For the text-containing cell, return its midpoint in (X, Y) coordinate format. 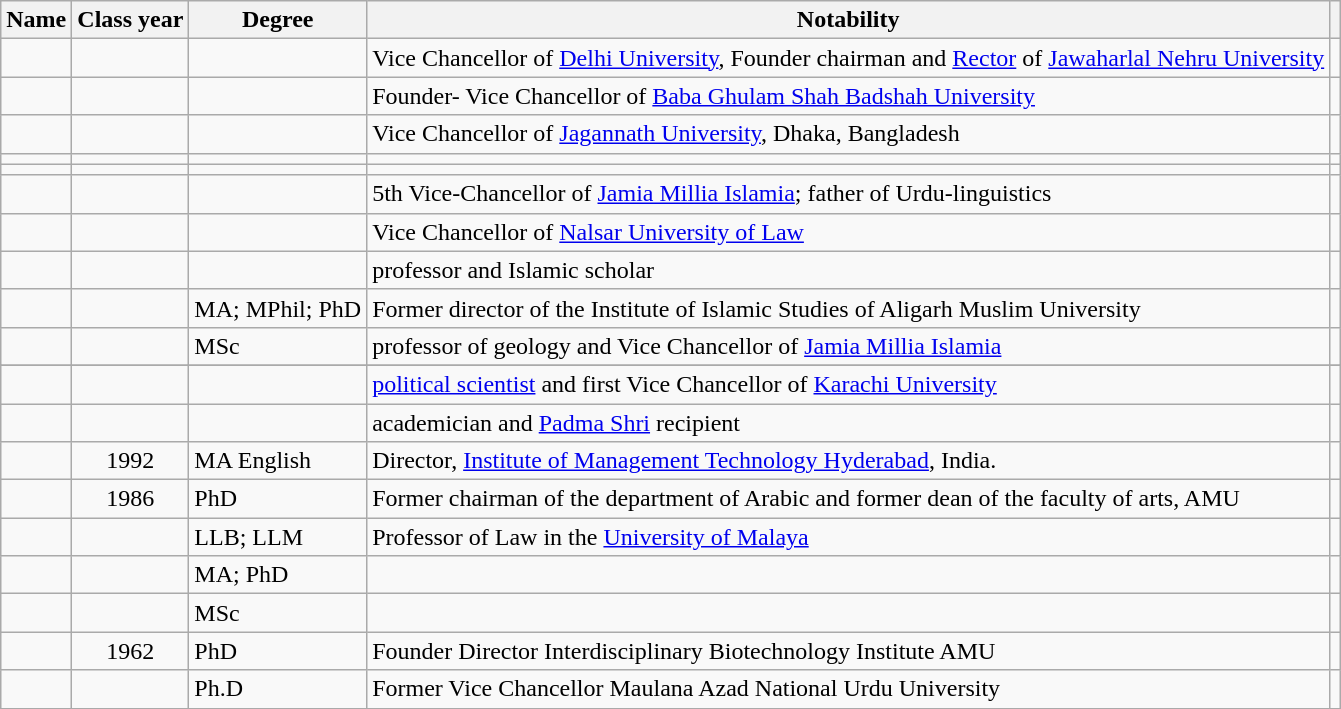
5th Vice-Chancellor of Jamia Millia Islamia; father of Urdu-linguistics (848, 194)
LLB; LLM (278, 537)
Former Vice Chancellor Maulana Azad National Urdu University (848, 689)
1992 (130, 461)
1986 (130, 499)
MA English (278, 461)
Professor of Law in the University of Malaya (848, 537)
academician and Padma Shri recipient (848, 423)
professor and Islamic scholar (848, 270)
Notability (848, 20)
1962 (130, 651)
political scientist and first Vice Chancellor of Karachi University (848, 384)
MA; PhD (278, 575)
Former chairman of the department of Arabic and former dean of the faculty of arts, AMU (848, 499)
Vice Chancellor of Nalsar University of Law (848, 232)
Director, Institute of Management Technology Hyderabad, India. (848, 461)
Former director of the Institute of Islamic Studies of Aligarh Muslim University (848, 308)
Vice Chancellor of Jagannath University, Dhaka, Bangladesh (848, 134)
Founder- Vice Chancellor of Baba Ghulam Shah Badshah University (848, 96)
professor of geology and Vice Chancellor of Jamia Millia Islamia (848, 346)
Degree (278, 20)
MA; MPhil; PhD (278, 308)
Name (36, 20)
Vice Chancellor of Delhi University, Founder chairman and Rector of Jawaharlal Nehru University (848, 58)
Ph.D (278, 689)
Class year (130, 20)
Founder Director Interdisciplinary Biotechnology Institute AMU (848, 651)
